Output the [X, Y] coordinate of the center of the cell containing the given text.  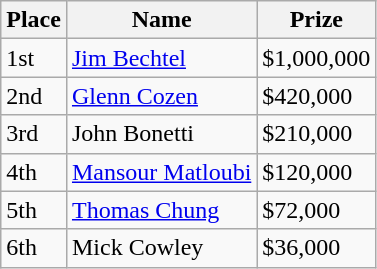
4th [34, 172]
$1,000,000 [316, 58]
$36,000 [316, 248]
Jim Bechtel [161, 58]
$420,000 [316, 96]
John Bonetti [161, 134]
6th [34, 248]
$72,000 [316, 210]
Prize [316, 20]
2nd [34, 96]
$210,000 [316, 134]
Thomas Chung [161, 210]
5th [34, 210]
1st [34, 58]
$120,000 [316, 172]
Mick Cowley [161, 248]
3rd [34, 134]
Name [161, 20]
Glenn Cozen [161, 96]
Place [34, 20]
Mansour Matloubi [161, 172]
